Output the [X, Y] coordinate of the center of the cell containing the given text.  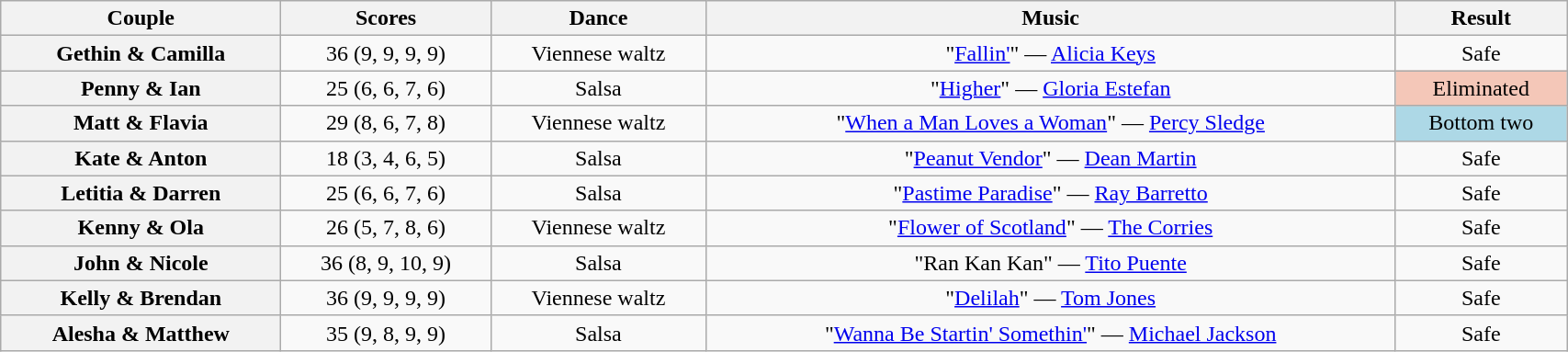
Dance [598, 18]
"Wanna Be Startin' Somethin'" — Michael Jackson [1051, 333]
"Pastime Paradise" — Ray Barretto [1051, 193]
"When a Man Loves a Woman" — Percy Sledge [1051, 123]
18 (3, 4, 6, 5) [386, 158]
Kate & Anton [141, 158]
"Ran Kan Kan" — Tito Puente [1051, 263]
Couple [141, 18]
Gethin & Camilla [141, 53]
Letitia & Darren [141, 193]
"Higher" — Gloria Estefan [1051, 88]
Kenny & Ola [141, 228]
John & Nicole [141, 263]
Alesha & Matthew [141, 333]
Matt & Flavia [141, 123]
Eliminated [1481, 88]
"Peanut Vendor" — Dean Martin [1051, 158]
Scores [386, 18]
26 (5, 7, 8, 6) [386, 228]
Music [1051, 18]
"Delilah" — Tom Jones [1051, 298]
35 (9, 8, 9, 9) [386, 333]
"Flower of Scotland" — The Corries [1051, 228]
36 (8, 9, 10, 9) [386, 263]
Penny & Ian [141, 88]
Bottom two [1481, 123]
29 (8, 6, 7, 8) [386, 123]
"Fallin'" — Alicia Keys [1051, 53]
Kelly & Brendan [141, 298]
Result [1481, 18]
